Pinpoint the cell where the given text exists, returning its [x, y] midpoint coordinate. 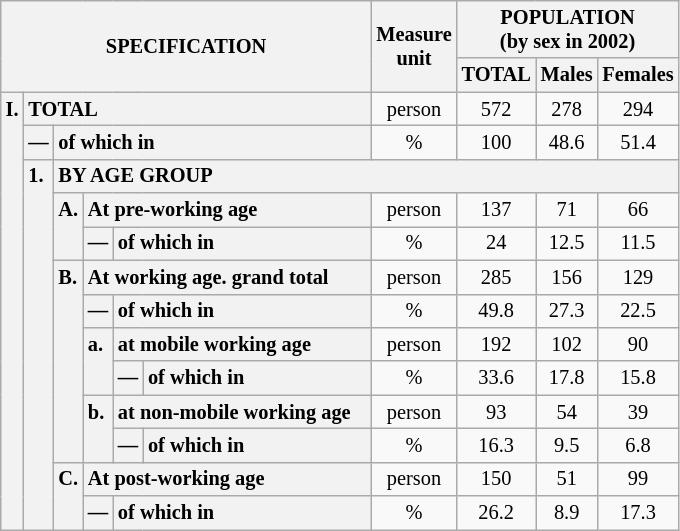
at mobile working age [242, 344]
39 [638, 412]
27.3 [567, 311]
9.5 [567, 445]
A. [68, 226]
At post-working age [227, 479]
129 [638, 277]
93 [496, 412]
278 [567, 109]
294 [638, 109]
At pre-working age [227, 210]
Measure unit [414, 46]
17.3 [638, 513]
C. [68, 496]
POPULATION (by sex in 2002) [568, 29]
90 [638, 344]
54 [567, 412]
b. [98, 428]
6.8 [638, 445]
100 [496, 142]
8.9 [567, 513]
49.8 [496, 311]
16.3 [496, 445]
51 [567, 479]
99 [638, 479]
33.6 [496, 378]
1. [38, 344]
I. [12, 311]
Males [567, 75]
102 [567, 344]
At working age. grand total [227, 277]
156 [567, 277]
26.2 [496, 513]
137 [496, 210]
22.5 [638, 311]
Females [638, 75]
51.4 [638, 142]
48.6 [567, 142]
at non-mobile working age [242, 412]
24 [496, 243]
66 [638, 210]
15.8 [638, 378]
71 [567, 210]
11.5 [638, 243]
17.8 [567, 378]
285 [496, 277]
572 [496, 109]
a. [98, 360]
SPECIFICATION [186, 46]
150 [496, 479]
12.5 [567, 243]
B. [68, 361]
BY AGE GROUP [366, 176]
192 [496, 344]
